Scan for the cell matching the given text and deliver its (X, Y) coordinate at center. 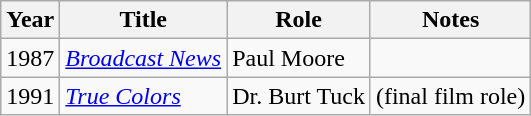
Role (299, 20)
(final film role) (450, 96)
Title (144, 20)
Broadcast News (144, 58)
Notes (450, 20)
Dr. Burt Tuck (299, 96)
1991 (30, 96)
True Colors (144, 96)
Year (30, 20)
1987 (30, 58)
Paul Moore (299, 58)
